Scan for the cell matching the given text and deliver its [X, Y] coordinate at center. 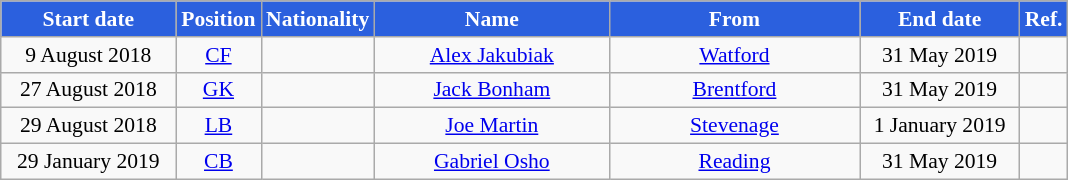
Reading [734, 162]
End date [940, 19]
Watford [734, 55]
Ref. [1044, 19]
Alex Jakubiak [492, 55]
Stevenage [734, 126]
27 August 2018 [88, 90]
29 January 2019 [88, 162]
GK [218, 90]
Nationality [318, 19]
Position [218, 19]
Jack Bonham [492, 90]
CB [218, 162]
Gabriel Osho [492, 162]
From [734, 19]
LB [218, 126]
29 August 2018 [88, 126]
Brentford [734, 90]
CF [218, 55]
9 August 2018 [88, 55]
1 January 2019 [940, 126]
Name [492, 19]
Joe Martin [492, 126]
Start date [88, 19]
